Capture the cell that displays the provided text and extract its [x, y] central coordinate. 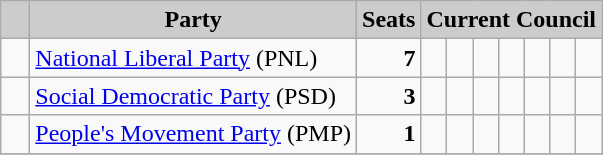
Seats [389, 20]
Social Democratic Party (PSD) [194, 96]
Party [194, 20]
People's Movement Party (PMP) [194, 134]
1 [389, 134]
7 [389, 58]
National Liberal Party (PNL) [194, 58]
3 [389, 96]
Current Council [512, 20]
